Find where the given text appears and provide that cell's center as (X, Y) coordinate. 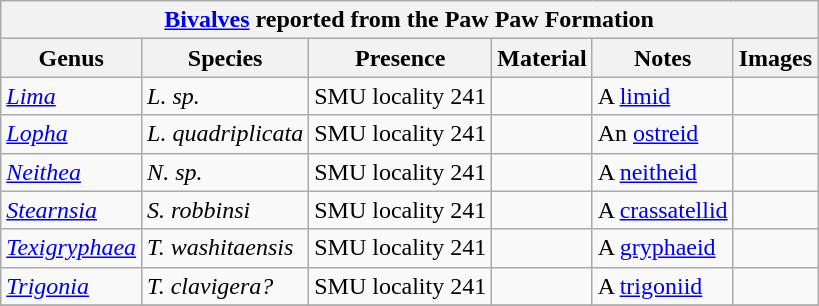
T. clavigera? (226, 286)
A neitheid (662, 172)
S. robbinsi (226, 210)
T. washitaensis (226, 248)
Stearnsia (72, 210)
Presence (400, 58)
L. sp. (226, 96)
Lima (72, 96)
Species (226, 58)
A gryphaeid (662, 248)
Lopha (72, 134)
An ostreid (662, 134)
Genus (72, 58)
Trigonia (72, 286)
A crassatellid (662, 210)
L. quadriplicata (226, 134)
Texigryphaea (72, 248)
Bivalves reported from the Paw Paw Formation (410, 20)
A trigoniid (662, 286)
Notes (662, 58)
Material (542, 58)
N. sp. (226, 172)
A limid (662, 96)
Images (775, 58)
Neithea (72, 172)
